Detect which cell encompasses the target text, then output its [X, Y] center coordinate. 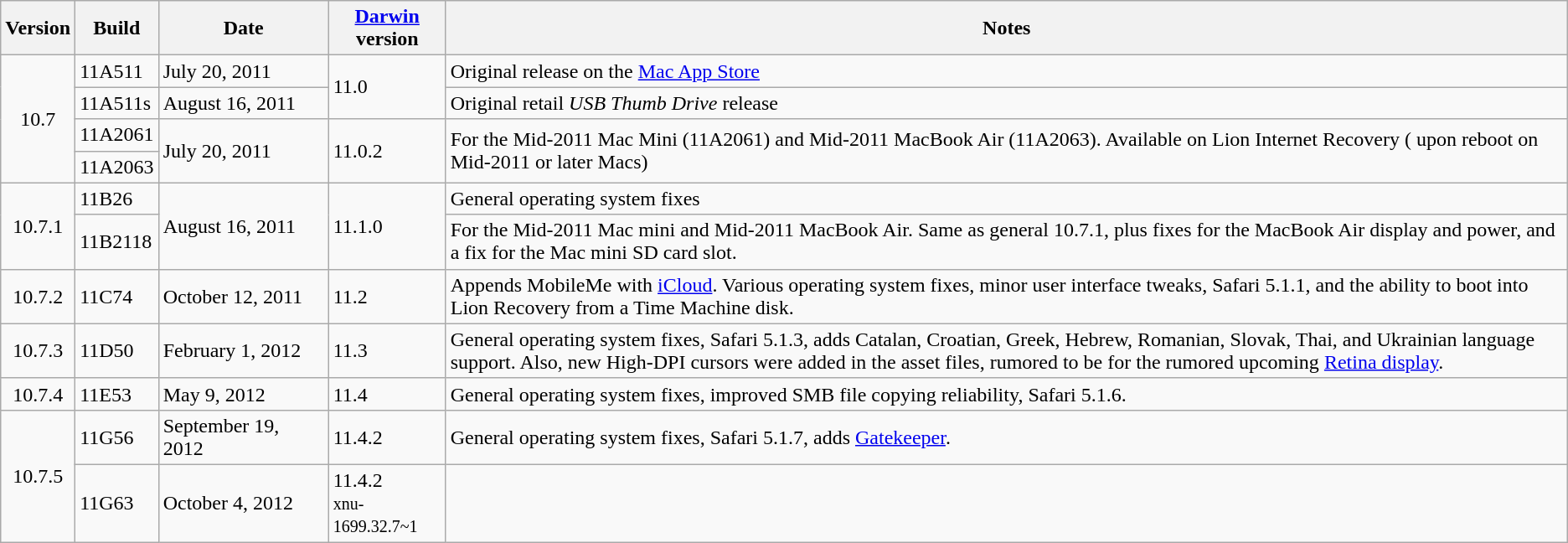
10.7.2 [39, 297]
October 12, 2011 [243, 297]
11.4 [387, 394]
11A511 [117, 71]
10.7 [39, 119]
For the Mid-2011 Mac Mini (11A2061) and Mid-2011 MacBook Air (11A2063). Available on Lion Internet Recovery ( upon reboot on Mid-2011 or later Macs) [1007, 151]
11A2061 [117, 135]
Version [39, 28]
General operating system fixes [1007, 199]
General operating system fixes, Safari 5.1.7, adds Gatekeeper. [1007, 437]
11D50 [117, 350]
October 4, 2012 [243, 503]
Date [243, 28]
10.7.1 [39, 226]
Notes [1007, 28]
11B26 [117, 199]
11E53 [117, 394]
General operating system fixes, improved SMB file copying reliability, Safari 5.1.6. [1007, 394]
February 1, 2012 [243, 350]
11.1.0 [387, 226]
Darwin version [387, 28]
11.0 [387, 87]
11.4.2 [387, 437]
11B2118 [117, 241]
11.2 [387, 297]
11.4.2xnu-1699.32.7~1 [387, 503]
Build [117, 28]
11.3 [387, 350]
Original retail USB Thumb Drive release [1007, 103]
11C74 [117, 297]
10.7.4 [39, 394]
11A2063 [117, 167]
September 19, 2012 [243, 437]
11G63 [117, 503]
11.0.2 [387, 151]
10.7.5 [39, 476]
Original release on the Mac App Store [1007, 71]
11G56 [117, 437]
May 9, 2012 [243, 394]
10.7.3 [39, 350]
11A511s [117, 103]
